Identify which cell holds the provided text, then report its (X, Y) central coordinate. 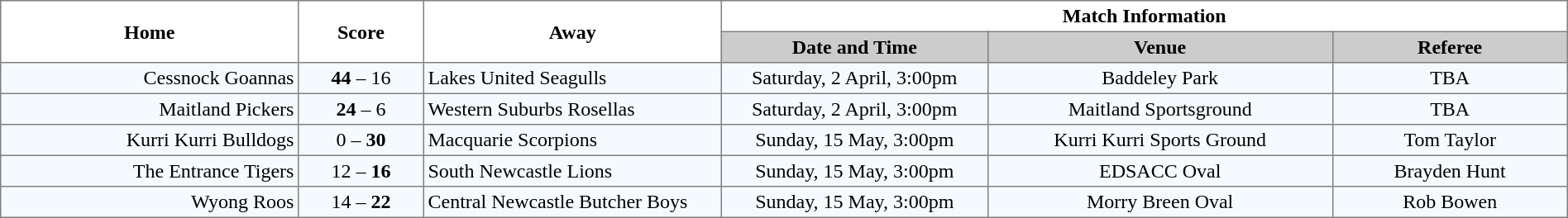
44 – 16 (361, 78)
Baddeley Park (1159, 78)
Away (572, 31)
Date and Time (854, 47)
24 – 6 (361, 109)
The Entrance Tigers (150, 171)
South Newcastle Lions (572, 171)
Brayden Hunt (1450, 171)
14 – 22 (361, 202)
Cessnock Goannas (150, 78)
Lakes United Seagulls (572, 78)
Tom Taylor (1450, 140)
Kurri Kurri Sports Ground (1159, 140)
Macquarie Scorpions (572, 140)
Venue (1159, 47)
Wyong Roos (150, 202)
Western Suburbs Rosellas (572, 109)
EDSACC Oval (1159, 171)
Maitland Pickers (150, 109)
Maitland Sportsground (1159, 109)
0 – 30 (361, 140)
Score (361, 31)
Referee (1450, 47)
Match Information (1145, 17)
Home (150, 31)
12 – 16 (361, 171)
Central Newcastle Butcher Boys (572, 202)
Morry Breen Oval (1159, 202)
Kurri Kurri Bulldogs (150, 140)
Rob Bowen (1450, 202)
